Find where the given text appears and provide that cell's center as (X, Y) coordinate. 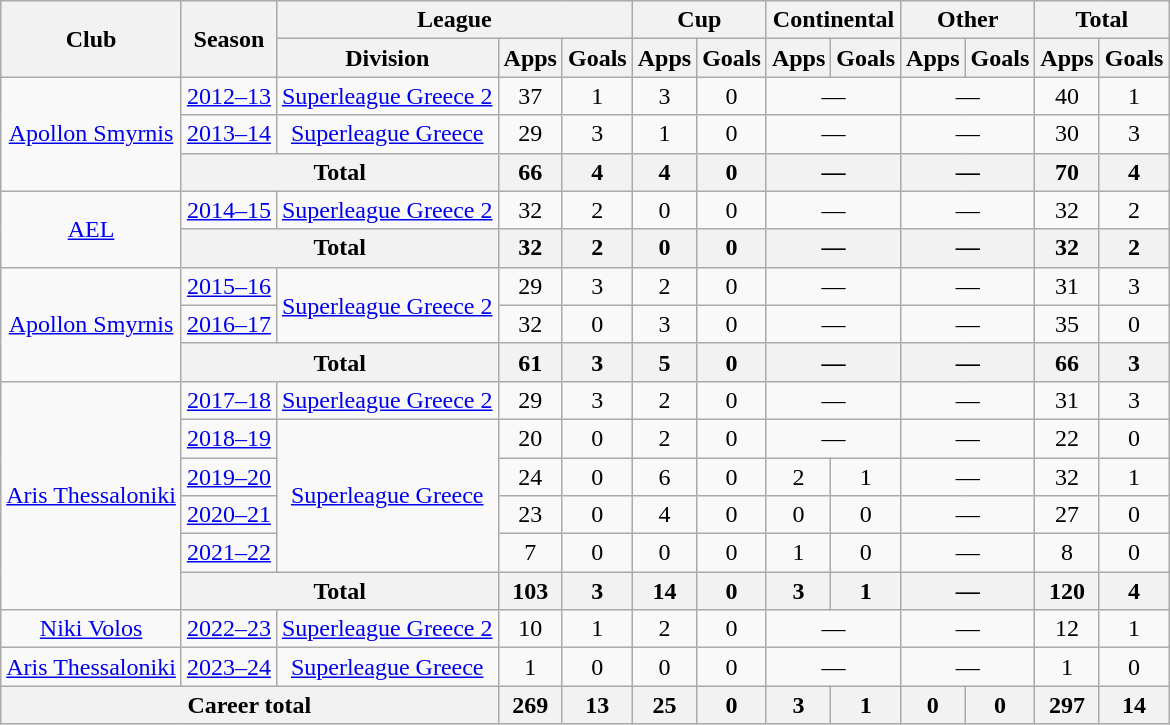
2021–22 (228, 553)
10 (530, 629)
Club (92, 39)
24 (530, 477)
2020–21 (228, 515)
7 (530, 553)
61 (530, 362)
297 (1067, 705)
2019–20 (228, 477)
2023–24 (228, 667)
20 (530, 438)
Niki Volos (92, 629)
37 (530, 96)
6 (664, 477)
2014–15 (228, 210)
2012–13 (228, 96)
2017–18 (228, 400)
Cup (699, 20)
120 (1067, 591)
AEL (92, 229)
269 (530, 705)
5 (664, 362)
Other (968, 20)
8 (1067, 553)
35 (1067, 324)
30 (1067, 134)
2018–19 (228, 438)
Division (387, 58)
22 (1067, 438)
27 (1067, 515)
2022–23 (228, 629)
40 (1067, 96)
2015–16 (228, 286)
13 (597, 705)
Season (228, 39)
103 (530, 591)
League (454, 20)
Career total (250, 705)
23 (530, 515)
2013–14 (228, 134)
12 (1067, 629)
70 (1067, 172)
2016–17 (228, 324)
Continental (833, 20)
25 (664, 705)
